Scan for the cell matching the given text and deliver its [x, y] coordinate at center. 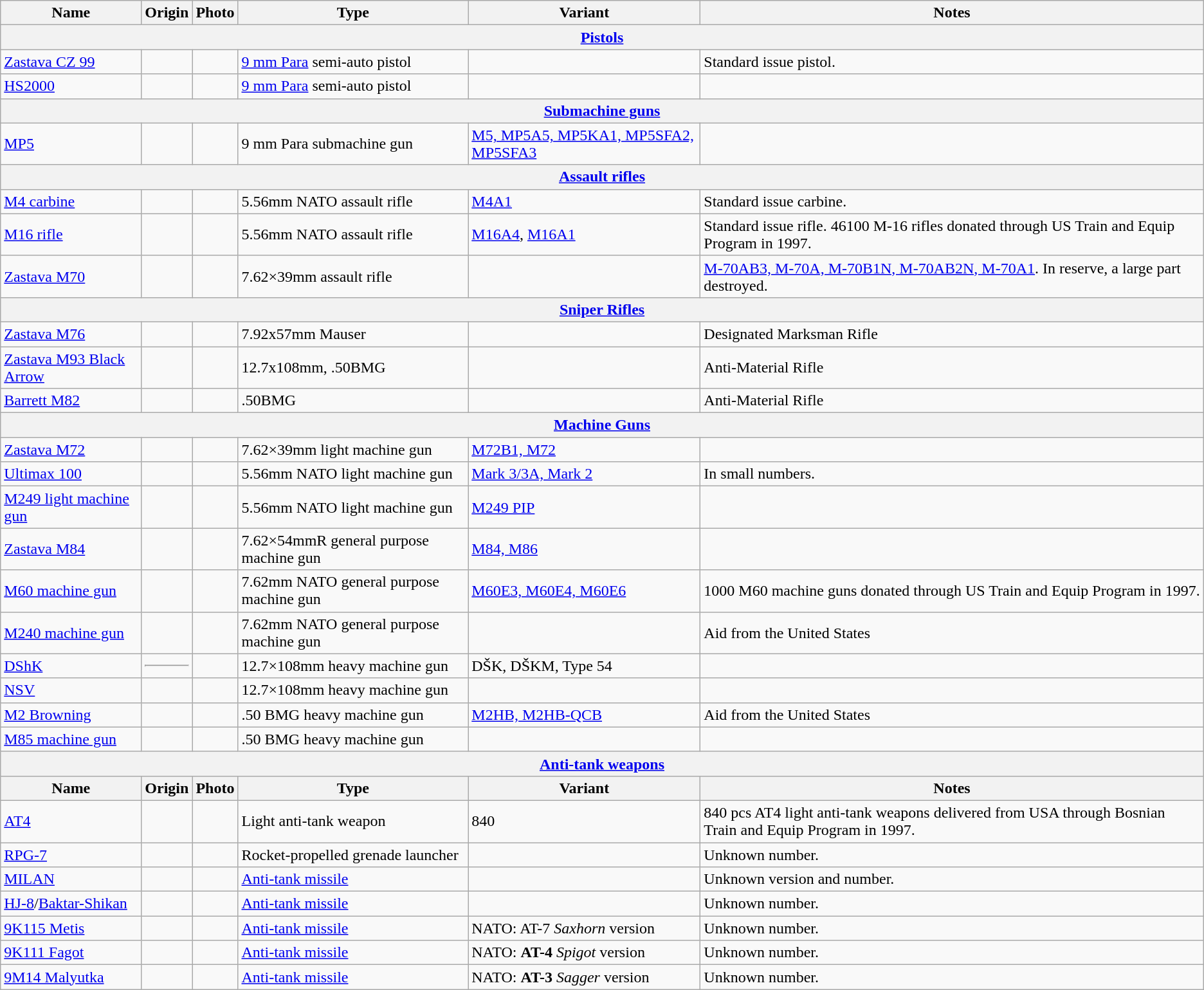
Zastava M70 [71, 277]
M2HB, M2HB-QCB [584, 715]
HS2000 [71, 86]
7.62×39mm light machine gun [353, 450]
12.7x108mm, .50BMG [353, 367]
M72B1, M72 [584, 450]
NATO: AT-4 Spigot version [584, 953]
M249 light machine gun [71, 507]
HJ-8/Baktar-Shikan [71, 904]
Zastava M76 [71, 334]
Zastava M72 [71, 450]
Designated Marksman Rifle [952, 334]
Ultimax 100 [71, 474]
NATO: AT-3 Sagger version [584, 977]
Unknown version and number. [952, 879]
MP5 [71, 144]
Pistols [602, 37]
M-70AB3, M-70A, M-70B1N, M-70AB2N, M-70A1. In reserve, a large part destroyed. [952, 277]
M60 machine gun [71, 591]
7.92x57mm Mauser [353, 334]
.50BMG [353, 401]
Standard issue rifle. 46100 M-16 rifles donated through US Train and Equip Program in 1997. [952, 234]
840 pcs AT4 light anti-tank weapons delivered from USA through Bosnian Train and Equip Program in 1997. [952, 821]
M4 carbine [71, 201]
NATO: AT-7 Saxhorn version [584, 928]
1000 M60 machine guns donated through US Train and Equip Program in 1997. [952, 591]
Machine Guns [602, 425]
M85 machine gun [71, 739]
M240 machine gun [71, 633]
Anti-tank weapons [602, 764]
M16A4, M16A1 [584, 234]
M249 PIP [584, 507]
Zastava M93 Black Arrow [71, 367]
7.62×54mmR general purpose machine gun [353, 549]
In small numbers. [952, 474]
MILAN [71, 879]
9K111 Fagot [71, 953]
Assault rifles [602, 177]
Sniper Rifles [602, 309]
9M14 Malyutka [71, 977]
DŠK, DŠKM, Type 54 [584, 666]
RPG-7 [71, 855]
9 mm Para submachine gun [353, 144]
7.62×39mm assault rifle [353, 277]
Mark 3/3A, Mark 2 [584, 474]
840 [584, 821]
Barrett M82 [71, 401]
M16 rifle [71, 234]
M5, MP5A5, MP5KA1, MP5SFA2, MP5SFA3 [584, 144]
Submachine guns [602, 111]
M60E3, M60E4, M60E6 [584, 591]
Light anti-tank weapon [353, 821]
M84, M86 [584, 549]
Standard issue carbine. [952, 201]
9K115 Metis [71, 928]
M2 Browning [71, 715]
Zastava M84 [71, 549]
Rocket-propelled grenade launcher [353, 855]
Standard issue pistol. [952, 62]
DShK [71, 666]
NSV [71, 690]
Zastava CZ 99 [71, 62]
M4A1 [584, 201]
AT4 [71, 821]
